Search for the cell housing the specified text and yield its [x, y] center coordinate. 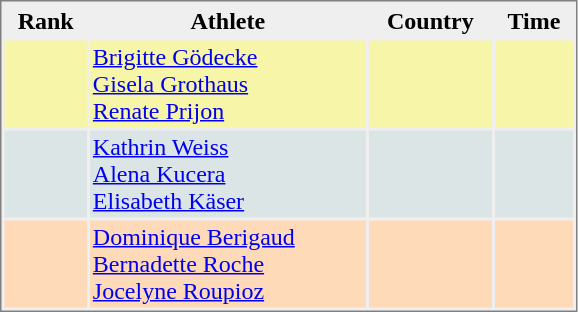
Kathrin WeissAlena KuceraElisabeth Käser [228, 174]
Country [430, 20]
Athlete [228, 20]
Dominique BerigaudBernadette RocheJocelyne Roupioz [228, 264]
Rank [45, 20]
Brigitte GödeckeGisela GrothausRenate Prijon [228, 84]
Time [534, 20]
